Determine the (x, y) coordinate at the center of the cell enclosing the given text.  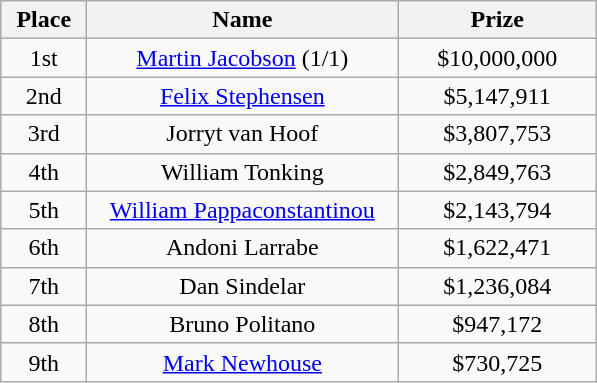
Bruno Politano (242, 324)
$2,849,763 (498, 172)
Andoni Larrabe (242, 248)
$5,147,911 (498, 96)
7th (44, 286)
$2,143,794 (498, 210)
Mark Newhouse (242, 362)
Place (44, 20)
4th (44, 172)
3rd (44, 134)
$10,000,000 (498, 58)
Name (242, 20)
$1,236,084 (498, 286)
5th (44, 210)
8th (44, 324)
$947,172 (498, 324)
$1,622,471 (498, 248)
1st (44, 58)
Jorryt van Hoof (242, 134)
$730,725 (498, 362)
6th (44, 248)
2nd (44, 96)
9th (44, 362)
Prize (498, 20)
Dan Sindelar (242, 286)
$3,807,753 (498, 134)
Felix Stephensen (242, 96)
William Tonking (242, 172)
Martin Jacobson (1/1) (242, 58)
William Pappaconstantinou (242, 210)
